Output the (x, y) coordinate of the center of the cell containing the given text.  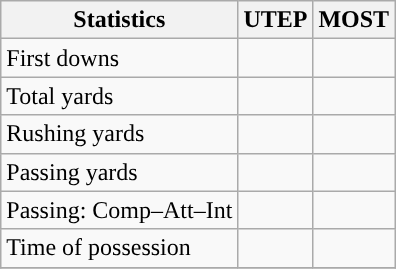
Passing: Comp–Att–Int (120, 210)
First downs (120, 58)
Total yards (120, 96)
UTEP (276, 20)
Rushing yards (120, 134)
Passing yards (120, 172)
Statistics (120, 20)
Time of possession (120, 248)
MOST (354, 20)
